Search for the cell housing the specified text and yield its (X, Y) center coordinate. 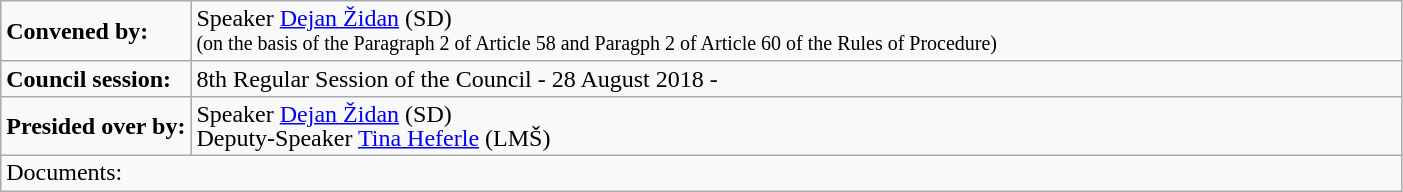
Speaker Dejan Židan (SD)Deputy-Speaker Tina Heferle (LMŠ) (796, 126)
Council session: (96, 78)
Presided over by: (96, 126)
Documents: (702, 172)
Convened by: (96, 32)
8th Regular Session of the Council - 28 August 2018 - (796, 78)
Speaker Dejan Židan (SD)(on the basis of the Paragraph 2 of Article 58 and Paragph 2 of Article 60 of the Rules of Procedure) (796, 32)
